Identify which cell holds the provided text, then report its [X, Y] central coordinate. 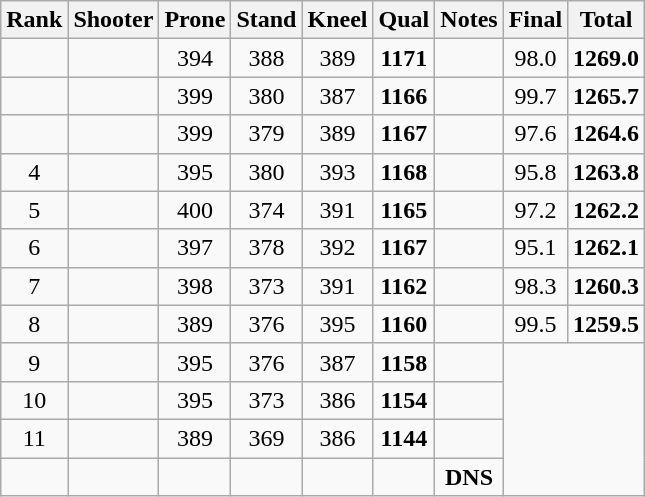
Stand [266, 20]
95.1 [535, 248]
98.0 [535, 58]
393 [338, 172]
398 [195, 286]
4 [34, 172]
97.6 [535, 134]
1262.2 [606, 210]
98.3 [535, 286]
5 [34, 210]
1166 [404, 96]
1269.0 [606, 58]
378 [266, 248]
Final [535, 20]
374 [266, 210]
1144 [404, 438]
Prone [195, 20]
DNS [469, 477]
99.5 [535, 324]
97.2 [535, 210]
10 [34, 400]
Qual [404, 20]
Rank [34, 20]
Kneel [338, 20]
1264.6 [606, 134]
379 [266, 134]
397 [195, 248]
369 [266, 438]
8 [34, 324]
1154 [404, 400]
392 [338, 248]
1262.1 [606, 248]
1259.5 [606, 324]
1265.7 [606, 96]
394 [195, 58]
1168 [404, 172]
99.7 [535, 96]
1165 [404, 210]
1263.8 [606, 172]
9 [34, 362]
7 [34, 286]
1260.3 [606, 286]
388 [266, 58]
95.8 [535, 172]
Total [606, 20]
1158 [404, 362]
1171 [404, 58]
Notes [469, 20]
6 [34, 248]
400 [195, 210]
1162 [404, 286]
Shooter [114, 20]
11 [34, 438]
1160 [404, 324]
